Return the (x, y) coordinate for the center point of the cell that contains the specified text.  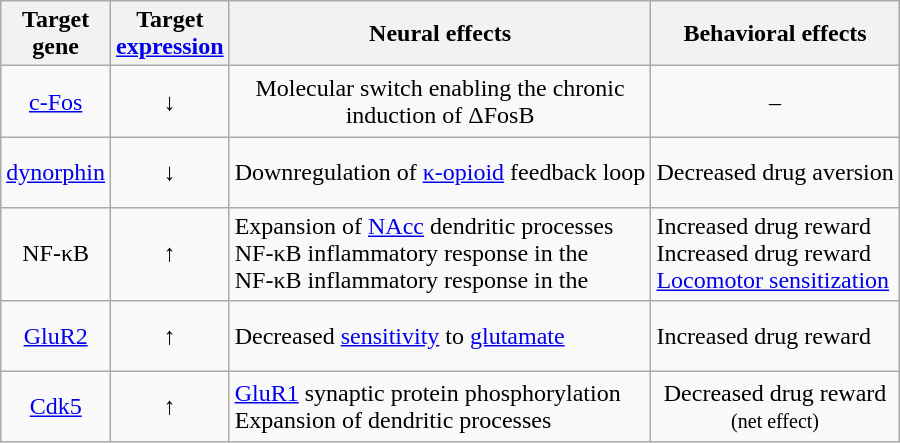
Cdk5 (56, 406)
Decreased drug aversion (775, 172)
NF-κB (56, 254)
Targetgene (56, 34)
Increased drug reward (775, 336)
GluR2 (56, 336)
Targetexpression (170, 34)
GluR1 synaptic protein phosphorylation Expansion of dendritic processes (440, 406)
Molecular switch enabling the chronic induction of ΔFosB (440, 102)
Decreased sensitivity to glutamate (440, 336)
– (775, 102)
dynorphin (56, 172)
Decreased drug reward(net effect) (775, 406)
Increased drug rewardIncreased drug rewardLocomotor sensitization (775, 254)
Downregulation of κ-opioid feedback loop (440, 172)
Expansion of NAcc dendritic processesNF-κB inflammatory response in the NF-κB inflammatory response in the (440, 254)
Neural effects (440, 34)
c-Fos (56, 102)
Behavioral effects (775, 34)
